Detect which cell encompasses the target text, then output its [x, y] center coordinate. 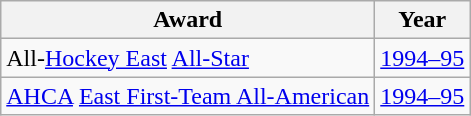
Award [188, 20]
Year [422, 20]
AHCA East First-Team All-American [188, 96]
All-Hockey East All-Star [188, 58]
